Scan for the cell matching the given text and deliver its (x, y) coordinate at center. 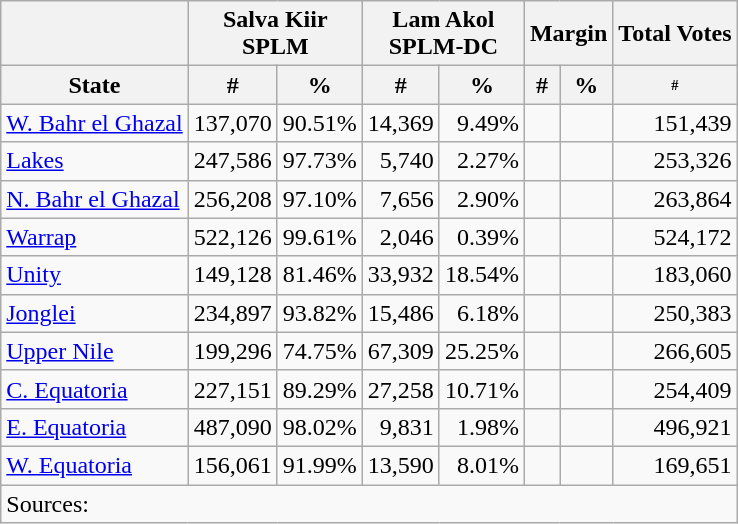
74.75% (320, 351)
27,258 (400, 389)
N. Bahr el Ghazal (94, 199)
89.29% (320, 389)
254,409 (675, 389)
227,151 (232, 389)
90.51% (320, 123)
14,369 (400, 123)
524,172 (675, 237)
98.02% (320, 427)
8.01% (482, 465)
67,309 (400, 351)
2,046 (400, 237)
15,486 (400, 313)
0.39% (482, 237)
81.46% (320, 275)
183,060 (675, 275)
Sources: (369, 503)
13,590 (400, 465)
487,090 (232, 427)
7,656 (400, 199)
91.99% (320, 465)
Upper Nile (94, 351)
18.54% (482, 275)
Unity (94, 275)
Salva KiirSPLM (275, 34)
9.49% (482, 123)
1.98% (482, 427)
522,126 (232, 237)
9,831 (400, 427)
151,439 (675, 123)
5,740 (400, 161)
2.90% (482, 199)
33,932 (400, 275)
E. Equatoria (94, 427)
266,605 (675, 351)
256,208 (232, 199)
Margin (568, 34)
250,383 (675, 313)
2.27% (482, 161)
97.73% (320, 161)
Total Votes (675, 34)
247,586 (232, 161)
State (94, 85)
W. Equatoria (94, 465)
156,061 (232, 465)
C. Equatoria (94, 389)
149,128 (232, 275)
10.71% (482, 389)
W. Bahr el Ghazal (94, 123)
99.61% (320, 237)
137,070 (232, 123)
Jonglei (94, 313)
234,897 (232, 313)
Lakes (94, 161)
199,296 (232, 351)
97.10% (320, 199)
6.18% (482, 313)
253,326 (675, 161)
169,651 (675, 465)
25.25% (482, 351)
263,864 (675, 199)
496,921 (675, 427)
Warrap (94, 237)
93.82% (320, 313)
Lam AkolSPLM-DC (443, 34)
